Capture the cell that displays the provided text and extract its [X, Y] central coordinate. 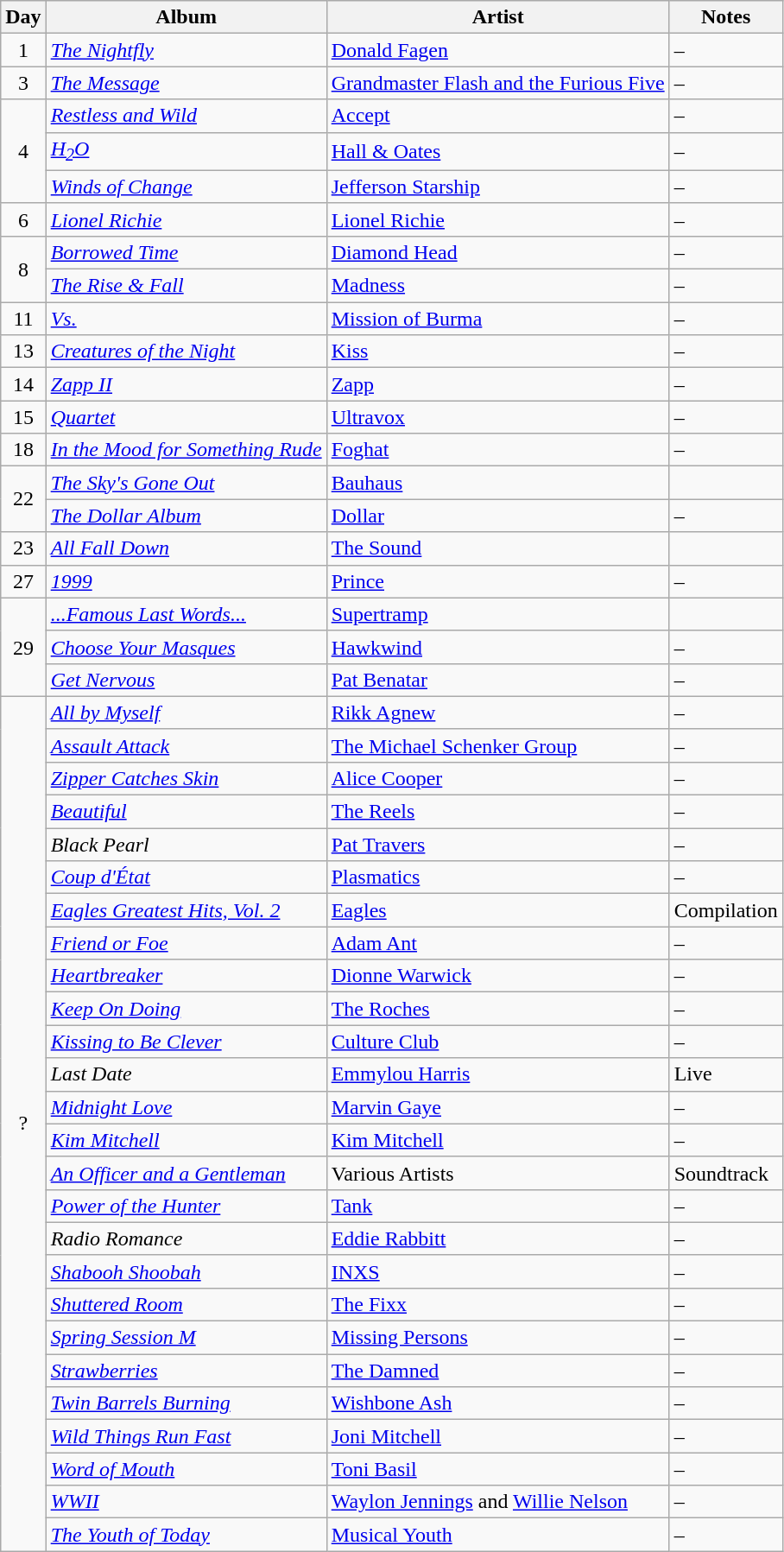
18 [23, 450]
Mission of Burma [497, 319]
Word of Mouth [187, 1469]
Artist [497, 17]
Shuttered Room [187, 1304]
Eagles Greatest Hits, Vol. 2 [187, 910]
...Famous Last Words... [187, 614]
23 [23, 548]
Soundtrack [725, 1173]
Marvin Gaye [497, 1107]
Assault Attack [187, 745]
14 [23, 384]
22 [23, 499]
Day [23, 17]
Kissing to Be Clever [187, 1042]
29 [23, 647]
Creatures of the Night [187, 352]
? [23, 1124]
An Officer and a Gentleman [187, 1173]
Missing Persons [497, 1338]
H2O [187, 151]
Friend or Foe [187, 943]
Quartet [187, 417]
13 [23, 352]
Midnight Love [187, 1107]
Plasmatics [497, 877]
Choose Your Masques [187, 647]
WWII [187, 1502]
1999 [187, 581]
Restless and Wild [187, 116]
Live [725, 1074]
The Message [187, 83]
The Sound [497, 548]
Get Nervous [187, 680]
The Youth of Today [187, 1535]
The Michael Schenker Group [497, 745]
Musical Youth [497, 1535]
6 [23, 219]
Vs. [187, 319]
Wishbone Ash [497, 1403]
Alice Cooper [497, 778]
Joni Mitchell [497, 1436]
Zapp II [187, 384]
Foghat [497, 450]
The Rise & Fall [187, 286]
Radio Romance [187, 1238]
Last Date [187, 1074]
8 [23, 269]
Ultravox [497, 417]
Various Artists [497, 1173]
Pat Benatar [497, 680]
3 [23, 83]
Tank [497, 1206]
Heartbreaker [187, 976]
The Nightfly [187, 50]
Notes [725, 17]
Zipper Catches Skin [187, 778]
Keep On Doing [187, 1009]
The Reels [497, 812]
27 [23, 581]
Power of the Hunter [187, 1206]
Culture Club [497, 1042]
Album [187, 17]
Borrowed Time [187, 252]
The Sky's Gone Out [187, 483]
Wild Things Run Fast [187, 1436]
All Fall Down [187, 548]
Supertramp [497, 614]
Kiss [497, 352]
Winds of Change [187, 187]
Rikk Agnew [497, 713]
Spring Session M [187, 1338]
Hawkwind [497, 647]
Shabooh Shoobah [187, 1271]
1 [23, 50]
Bauhaus [497, 483]
Madness [497, 286]
The Roches [497, 1009]
INXS [497, 1271]
Dionne Warwick [497, 976]
4 [23, 151]
Compilation [725, 910]
Pat Travers [497, 845]
Dollar [497, 516]
Jefferson Starship [497, 187]
The Dollar Album [187, 516]
The Fixx [497, 1304]
Diamond Head [497, 252]
Twin Barrels Burning [187, 1403]
15 [23, 417]
11 [23, 319]
Zapp [497, 384]
Accept [497, 116]
Eddie Rabbitt [497, 1238]
Strawberries [187, 1371]
Emmylou Harris [497, 1074]
In the Mood for Something Rude [187, 450]
The Damned [497, 1371]
Adam Ant [497, 943]
Waylon Jennings and Willie Nelson [497, 1502]
All by Myself [187, 713]
Black Pearl [187, 845]
Toni Basil [497, 1469]
Hall & Oates [497, 151]
Donald Fagen [497, 50]
Grandmaster Flash and the Furious Five [497, 83]
Eagles [497, 910]
Beautiful [187, 812]
Coup d'État [187, 877]
Prince [497, 581]
